Pinpoint the cell where the given text exists, returning its [x, y] midpoint coordinate. 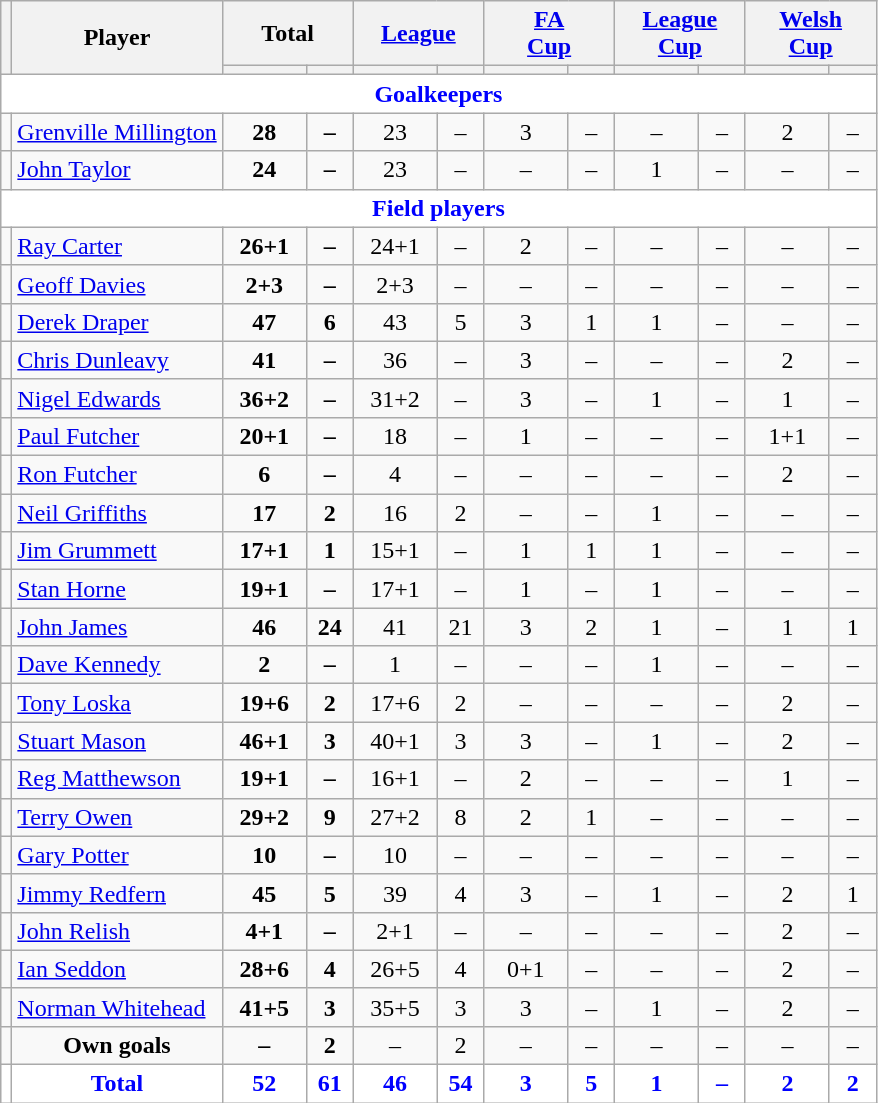
FACup [550, 34]
Field players [438, 208]
Ron Futcher [117, 475]
16+1 [395, 779]
47 [264, 322]
Chris Dunleavy [117, 360]
36+2 [264, 398]
WelshCup [810, 34]
Ian Seddon [117, 969]
2+1 [395, 931]
Stuart Mason [117, 741]
Grenville Millington [117, 132]
Jimmy Redfern [117, 893]
29+2 [264, 817]
15+1 [395, 551]
41+5 [264, 1007]
17+6 [395, 703]
John Relish [117, 931]
Nigel Edwards [117, 398]
21 [460, 627]
28 [264, 132]
52 [264, 1084]
Derek Draper [117, 322]
Reg Matthewson [117, 779]
20+1 [264, 437]
9 [330, 817]
Ray Carter [117, 246]
Norman Whitehead [117, 1007]
43 [395, 322]
Neil Griffiths [117, 513]
Geoff Davies [117, 284]
0+1 [526, 969]
Tony Loska [117, 703]
16 [395, 513]
26+1 [264, 246]
17 [264, 513]
24+1 [395, 246]
26+5 [395, 969]
Dave Kennedy [117, 665]
Gary Potter [117, 855]
Jim Grummett [117, 551]
18 [395, 437]
39 [395, 893]
19+6 [264, 703]
John James [117, 627]
31+2 [395, 398]
35+5 [395, 1007]
John Taylor [117, 170]
54 [460, 1084]
League [418, 34]
Player [117, 38]
Terry Owen [117, 817]
61 [330, 1084]
1+1 [787, 437]
27+2 [395, 817]
Goalkeepers [438, 94]
Stan Horne [117, 589]
46+1 [264, 741]
45 [264, 893]
Own goals [117, 1046]
Paul Futcher [117, 437]
36 [395, 360]
8 [460, 817]
28+6 [264, 969]
40+1 [395, 741]
LeagueCup [680, 34]
4+1 [264, 931]
